Output the [x, y] coordinate of the center of the cell containing the given text.  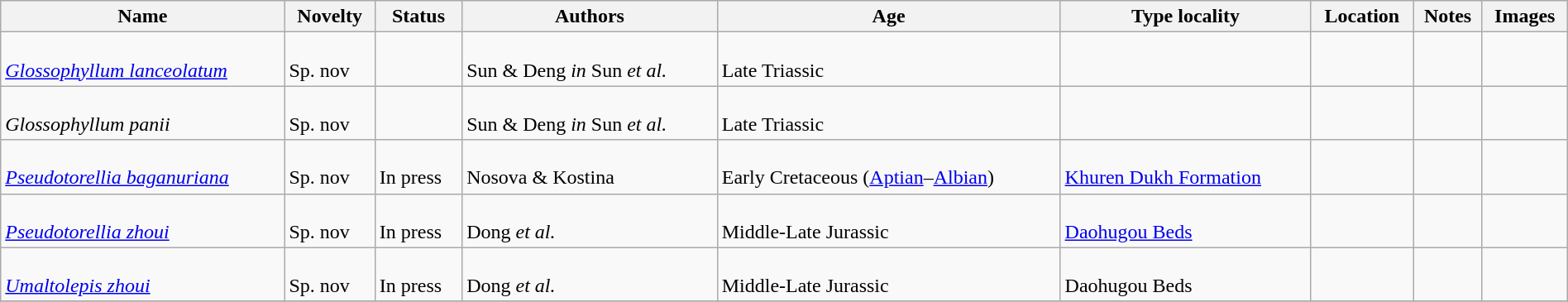
Glossophyllum panii [142, 113]
Early Cretaceous (Aptian–Albian) [888, 167]
Notes [1447, 17]
Umaltolepis zhoui [142, 275]
Authors [590, 17]
Pseudotorellia zhoui [142, 220]
Age [888, 17]
Nosova & Kostina [590, 167]
Type locality [1186, 17]
Name [142, 17]
Khuren Dukh Formation [1186, 167]
Novelty [329, 17]
Location [1362, 17]
Status [418, 17]
Glossophyllum lanceolatum [142, 60]
Images [1525, 17]
Pseudotorellia baganuriana [142, 167]
